Find where the given text appears and provide that cell's center as [X, Y] coordinate. 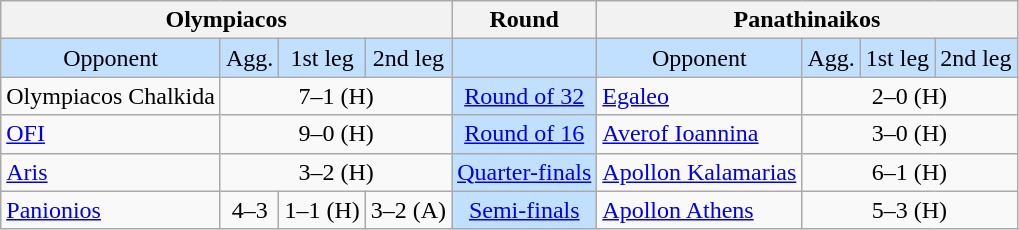
Round of 32 [524, 96]
Apollon Kalamarias [700, 172]
Quarter-finals [524, 172]
Round [524, 20]
3–2 (H) [336, 172]
Apollon Athens [700, 210]
Panathinaikos [807, 20]
3–0 (H) [910, 134]
Aris [111, 172]
4–3 [249, 210]
Panionios [111, 210]
2–0 (H) [910, 96]
Olympiacos Chalkida [111, 96]
Semi-finals [524, 210]
Olympiacos [226, 20]
3–2 (A) [408, 210]
5–3 (H) [910, 210]
9–0 (H) [336, 134]
Averof Ioannina [700, 134]
7–1 (H) [336, 96]
Round of 16 [524, 134]
6–1 (H) [910, 172]
Egaleo [700, 96]
OFI [111, 134]
1–1 (H) [322, 210]
